Return the (X, Y) coordinate for the center point of the cell that contains the specified text.  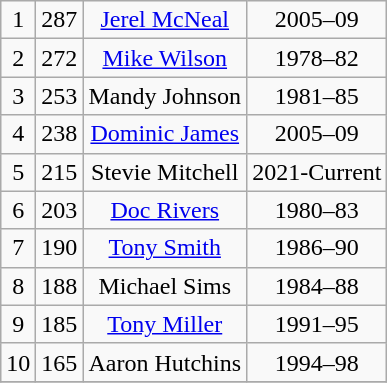
Dominic James (165, 134)
215 (60, 172)
1986–90 (317, 248)
185 (60, 324)
5 (18, 172)
165 (60, 362)
1980–83 (317, 210)
188 (60, 286)
1994–98 (317, 362)
1984–88 (317, 286)
238 (60, 134)
Jerel McNeal (165, 20)
1978–82 (317, 58)
Mike Wilson (165, 58)
190 (60, 248)
Tony Miller (165, 324)
Aaron Hutchins (165, 362)
1981–85 (317, 96)
8 (18, 286)
9 (18, 324)
6 (18, 210)
Tony Smith (165, 248)
287 (60, 20)
1 (18, 20)
10 (18, 362)
Doc Rivers (165, 210)
2021-Current (317, 172)
7 (18, 248)
Michael Sims (165, 286)
Mandy Johnson (165, 96)
1991–95 (317, 324)
2 (18, 58)
Stevie Mitchell (165, 172)
3 (18, 96)
253 (60, 96)
272 (60, 58)
203 (60, 210)
4 (18, 134)
